From the cell containing the given text, extract its center point as (X, Y) coordinate. 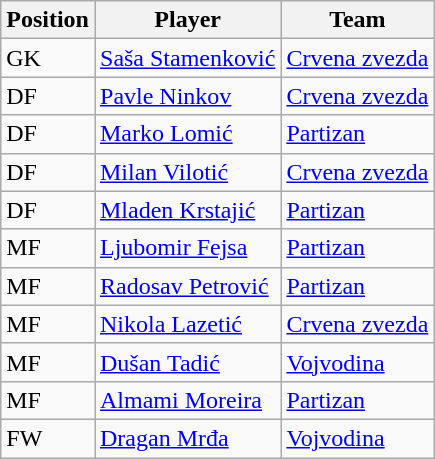
Team (358, 20)
Player (187, 20)
Saša Stamenković (187, 58)
Pavle Ninkov (187, 96)
Dušan Tadić (187, 362)
FW (48, 438)
Nikola Lazetić (187, 324)
Ljubomir Fejsa (187, 248)
GK (48, 58)
Milan Vilotić (187, 172)
Radosav Petrović (187, 286)
Position (48, 20)
Marko Lomić (187, 134)
Mladen Krstajić (187, 210)
Almami Moreira (187, 400)
Dragan Mrđa (187, 438)
